Capture the cell that displays the provided text and extract its (x, y) central coordinate. 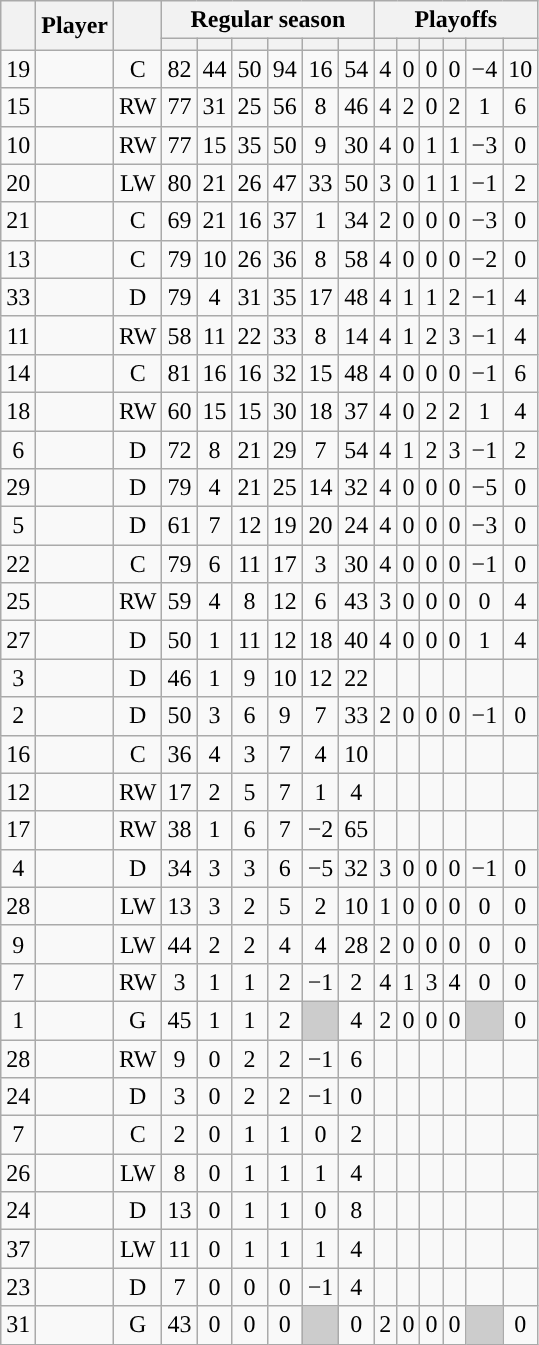
72 (180, 449)
81 (180, 373)
56 (284, 107)
Playoffs (456, 20)
38 (180, 830)
94 (284, 69)
61 (180, 526)
Player (75, 26)
69 (180, 221)
82 (180, 69)
65 (356, 830)
80 (180, 183)
59 (180, 602)
45 (180, 1020)
40 (356, 640)
−4 (484, 69)
Regular season (268, 20)
27 (18, 640)
60 (180, 411)
47 (284, 183)
23 (18, 1287)
